Capture the cell that displays the provided text and extract its [X, Y] central coordinate. 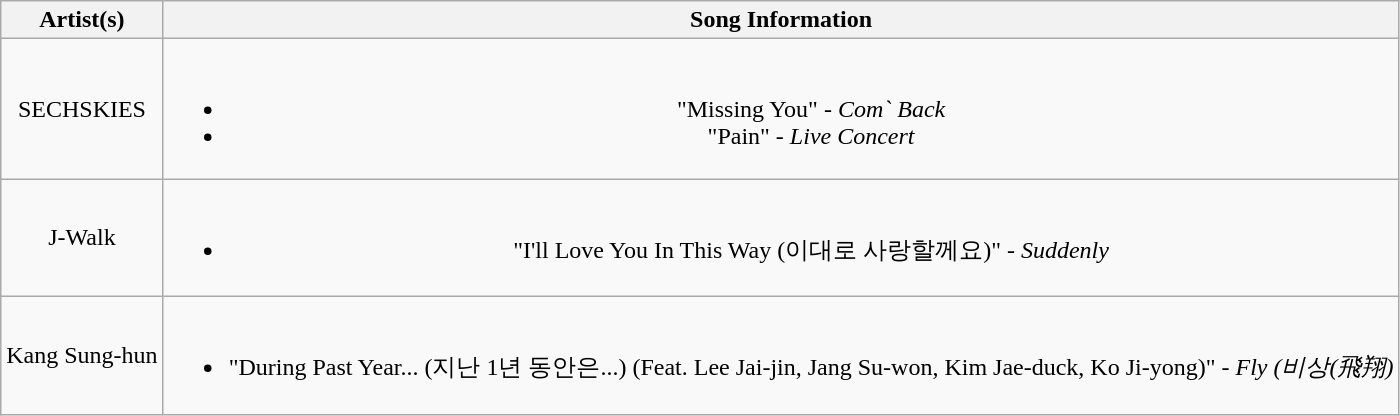
"Missing You" - Com` Back"Pain" - Live Concert [781, 109]
SECHSKIES [82, 109]
"During Past Year... (지난 1년 동안은...) (Feat. Lee Jai-jin, Jang Su-won, Kim Jae-duck, Ko Ji-yong)" - Fly (비상(飛翔) [781, 355]
Song Information [781, 20]
Kang Sung-hun [82, 355]
J-Walk [82, 238]
Artist(s) [82, 20]
"I'll Love You In This Way (이대로 사랑할께요)" - Suddenly [781, 238]
